Capture the cell that displays the provided text and extract its [x, y] central coordinate. 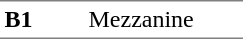
B1 [42, 20]
Mezzanine [164, 20]
